For the text-containing cell, return its midpoint in (X, Y) coordinate format. 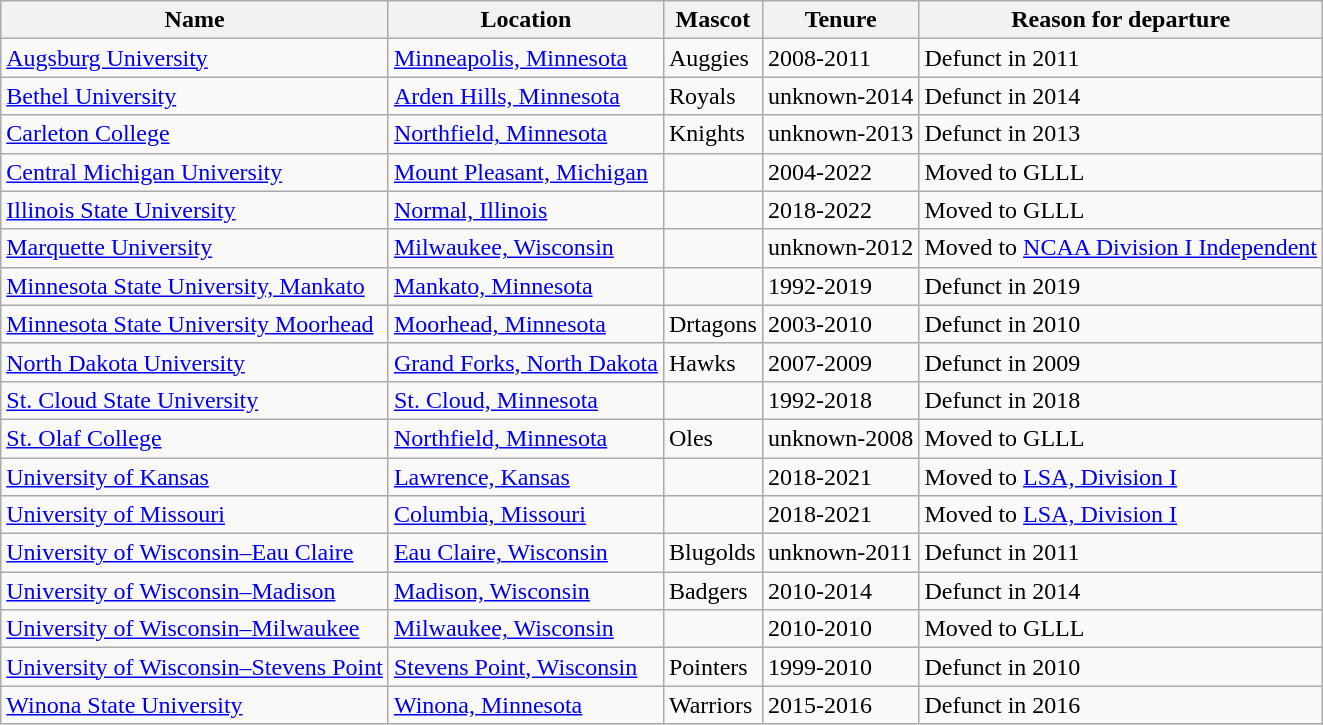
Pointers (712, 667)
Tenure (840, 20)
unknown-2011 (840, 553)
Minneapolis, Minnesota (526, 58)
Marquette University (195, 248)
Normal, Illinois (526, 210)
2010-2010 (840, 629)
Reason for departure (1121, 20)
Drtagons (712, 324)
University of Wisconsin–Stevens Point (195, 667)
Augsburg University (195, 58)
Blugolds (712, 553)
St. Cloud State University (195, 400)
University of Missouri (195, 515)
unknown-2014 (840, 96)
Knights (712, 134)
unknown-2012 (840, 248)
North Dakota University (195, 362)
Bethel University (195, 96)
Winona, Minnesota (526, 705)
2007-2009 (840, 362)
Madison, Wisconsin (526, 591)
University of Wisconsin–Eau Claire (195, 553)
Mascot (712, 20)
2010-2014 (840, 591)
1992-2019 (840, 286)
Location (526, 20)
2003-2010 (840, 324)
Defunct in 2018 (1121, 400)
Defunct in 2013 (1121, 134)
Royals (712, 96)
Minnesota State University, Mankato (195, 286)
Defunct in 2019 (1121, 286)
University of Kansas (195, 477)
Eau Claire, Wisconsin (526, 553)
1992-2018 (840, 400)
Columbia, Missouri (526, 515)
Oles (712, 438)
Badgers (712, 591)
Mankato, Minnesota (526, 286)
Hawks (712, 362)
Auggies (712, 58)
2008-2011 (840, 58)
Warriors (712, 705)
Stevens Point, Wisconsin (526, 667)
St. Olaf College (195, 438)
University of Wisconsin–Madison (195, 591)
Mount Pleasant, Michigan (526, 172)
1999-2010 (840, 667)
St. Cloud, Minnesota (526, 400)
Moved to NCAA Division I Independent (1121, 248)
University of Wisconsin–Milwaukee (195, 629)
Minnesota State University Moorhead (195, 324)
Grand Forks, North Dakota (526, 362)
Lawrence, Kansas (526, 477)
Winona State University (195, 705)
Defunct in 2016 (1121, 705)
2015-2016 (840, 705)
2018-2022 (840, 210)
unknown-2008 (840, 438)
unknown-2013 (840, 134)
Central Michigan University (195, 172)
2004-2022 (840, 172)
Illinois State University (195, 210)
Moorhead, Minnesota (526, 324)
Defunct in 2009 (1121, 362)
Name (195, 20)
Carleton College (195, 134)
Arden Hills, Minnesota (526, 96)
